Detect which cell encompasses the target text, then output its (X, Y) center coordinate. 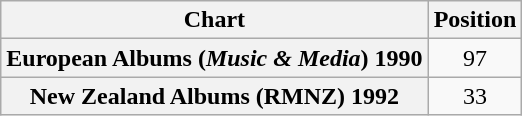
Chart (214, 20)
97 (475, 58)
New Zealand Albums (RMNZ) 1992 (214, 96)
Position (475, 20)
European Albums (Music & Media) 1990 (214, 58)
33 (475, 96)
